Return the (x, y) coordinate for the center point of the cell that contains the specified text.  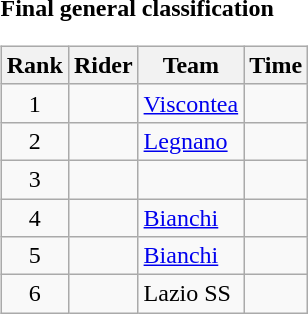
Rider (103, 65)
6 (34, 294)
1 (34, 103)
Lazio SS (191, 294)
4 (34, 217)
3 (34, 179)
Legnano (191, 141)
Team (191, 65)
Time (276, 65)
Viscontea (191, 103)
2 (34, 141)
Rank (34, 65)
5 (34, 256)
